Find where the given text appears and provide that cell's center as [x, y] coordinate. 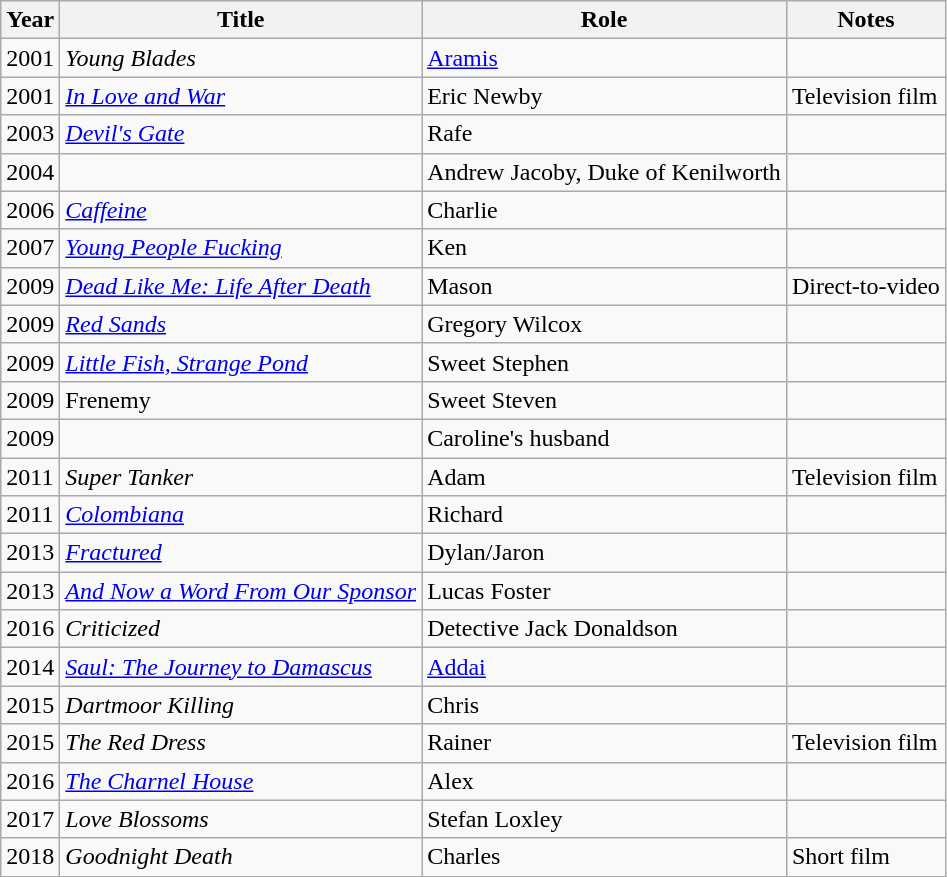
The Charnel House [241, 781]
Dylan/Jaron [604, 553]
2004 [30, 172]
Stefan Loxley [604, 819]
Charles [604, 857]
Role [604, 20]
And Now a Word From Our Sponsor [241, 591]
Frenemy [241, 400]
Sweet Steven [604, 400]
Sweet Stephen [604, 362]
Dartmoor Killing [241, 705]
Gregory Wilcox [604, 324]
Addai [604, 667]
Direct-to-video [866, 286]
Goodnight Death [241, 857]
Alex [604, 781]
The Red Dress [241, 743]
Criticized [241, 629]
Richard [604, 515]
2006 [30, 210]
Notes [866, 20]
2007 [30, 248]
Super Tanker [241, 477]
Love Blossoms [241, 819]
Eric Newby [604, 96]
Title [241, 20]
Caffeine [241, 210]
Fractured [241, 553]
2003 [30, 134]
2014 [30, 667]
Devil's Gate [241, 134]
Caroline's husband [604, 438]
Young People Fucking [241, 248]
Dead Like Me: Life After Death [241, 286]
Rafe [604, 134]
Aramis [604, 58]
Red Sands [241, 324]
Adam [604, 477]
Little Fish, Strange Pond [241, 362]
2017 [30, 819]
Chris [604, 705]
Andrew Jacoby, Duke of Kenilworth [604, 172]
Lucas Foster [604, 591]
Mason [604, 286]
Ken [604, 248]
Year [30, 20]
Saul: The Journey to Damascus [241, 667]
2018 [30, 857]
Detective Jack Donaldson [604, 629]
Short film [866, 857]
Young Blades [241, 58]
Colombiana [241, 515]
In Love and War [241, 96]
Rainer [604, 743]
Charlie [604, 210]
